Return the [X, Y] coordinate for the center point of the cell that contains the specified text.  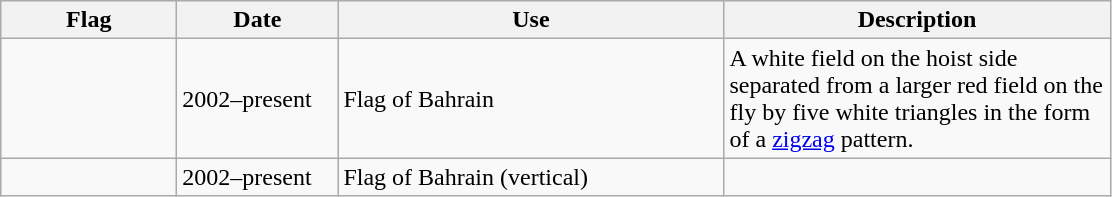
Use [531, 20]
Date [258, 20]
Flag of Bahrain (vertical) [531, 177]
Flag of Bahrain [531, 98]
A white field on the hoist side separated from a larger red field on the fly by five white triangles in the form of a zigzag pattern. [917, 98]
Flag [89, 20]
Description [917, 20]
